From the cell containing the given text, extract its center point as (X, Y) coordinate. 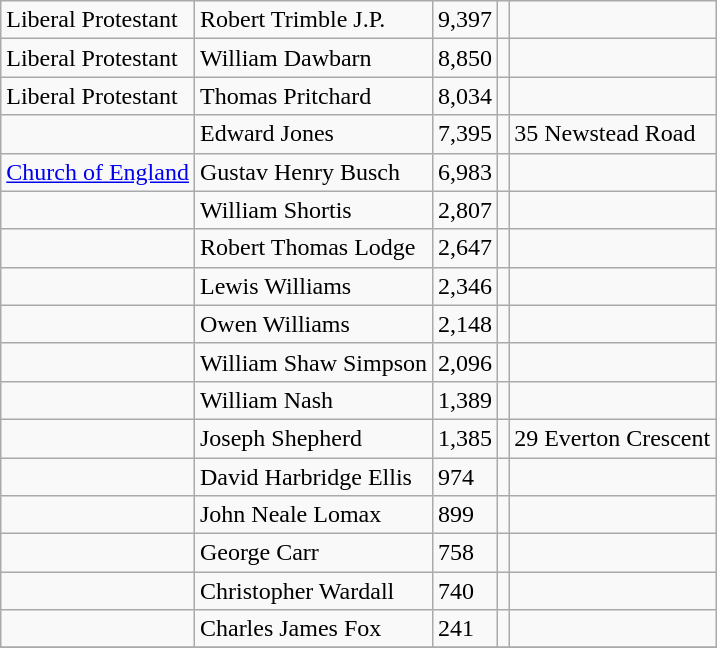
Lewis Williams (313, 286)
Church of England (98, 172)
Thomas Pritchard (313, 96)
Owen Williams (313, 324)
740 (466, 591)
Edward Jones (313, 134)
2,807 (466, 210)
Robert Trimble J.P. (313, 20)
6,983 (466, 172)
35 Newstead Road (612, 134)
241 (466, 629)
Charles James Fox (313, 629)
William Nash (313, 400)
1,389 (466, 400)
Robert Thomas Lodge (313, 248)
974 (466, 477)
29 Everton Crescent (612, 438)
7,395 (466, 134)
William Shortis (313, 210)
8,034 (466, 96)
2,647 (466, 248)
2,096 (466, 362)
David Harbridge Ellis (313, 477)
899 (466, 515)
Joseph Shepherd (313, 438)
Gustav Henry Busch (313, 172)
George Carr (313, 553)
758 (466, 553)
William Dawbarn (313, 58)
John Neale Lomax (313, 515)
1,385 (466, 438)
9,397 (466, 20)
Christopher Wardall (313, 591)
2,148 (466, 324)
8,850 (466, 58)
William Shaw Simpson (313, 362)
2,346 (466, 286)
